Detect which cell encompasses the target text, then output its [x, y] center coordinate. 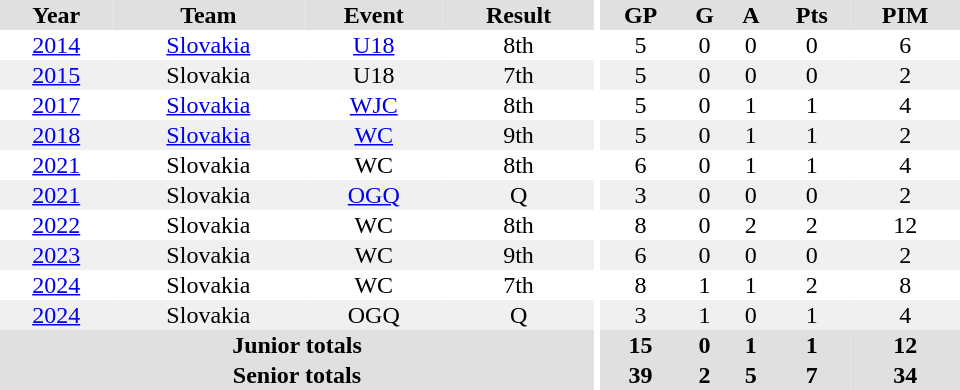
Team [208, 15]
G [705, 15]
PIM [905, 15]
Senior totals [297, 375]
WJC [374, 105]
Pts [812, 15]
GP [641, 15]
2018 [56, 135]
2023 [56, 255]
7 [812, 375]
34 [905, 375]
15 [641, 345]
Event [374, 15]
Year [56, 15]
A [750, 15]
Result [518, 15]
39 [641, 375]
2022 [56, 225]
2014 [56, 45]
2015 [56, 75]
2017 [56, 105]
Junior totals [297, 345]
